Scan for the cell matching the given text and deliver its (X, Y) coordinate at center. 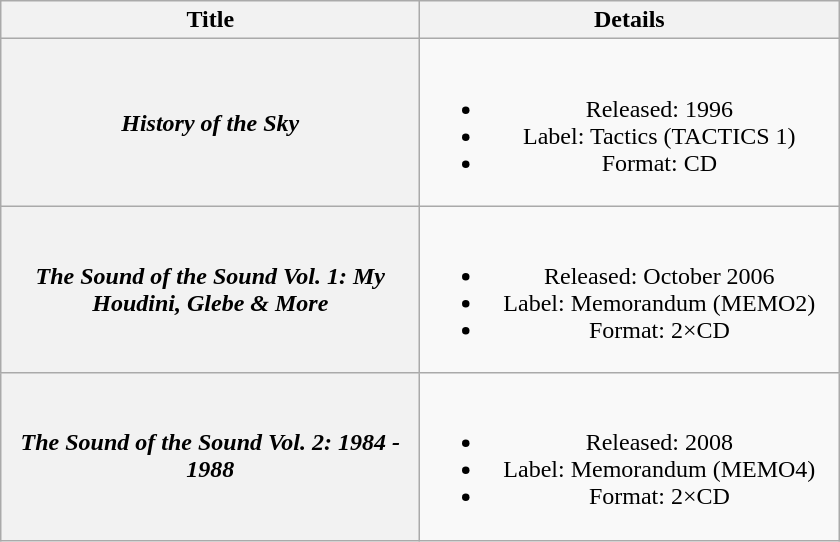
Title (210, 20)
History of the Sky (210, 122)
The Sound of the Sound Vol. 2: 1984 - 1988 (210, 456)
Released: 1996Label: Tactics (TACTICS 1)Format: CD (630, 122)
Released: October 2006Label: Memorandum (MEMO2)Format: 2×CD (630, 290)
The Sound of the Sound Vol. 1: My Houdini, Glebe & More (210, 290)
Details (630, 20)
Released: 2008Label: Memorandum (MEMO4)Format: 2×CD (630, 456)
